Return (x, y) of the center of cell containing provided text 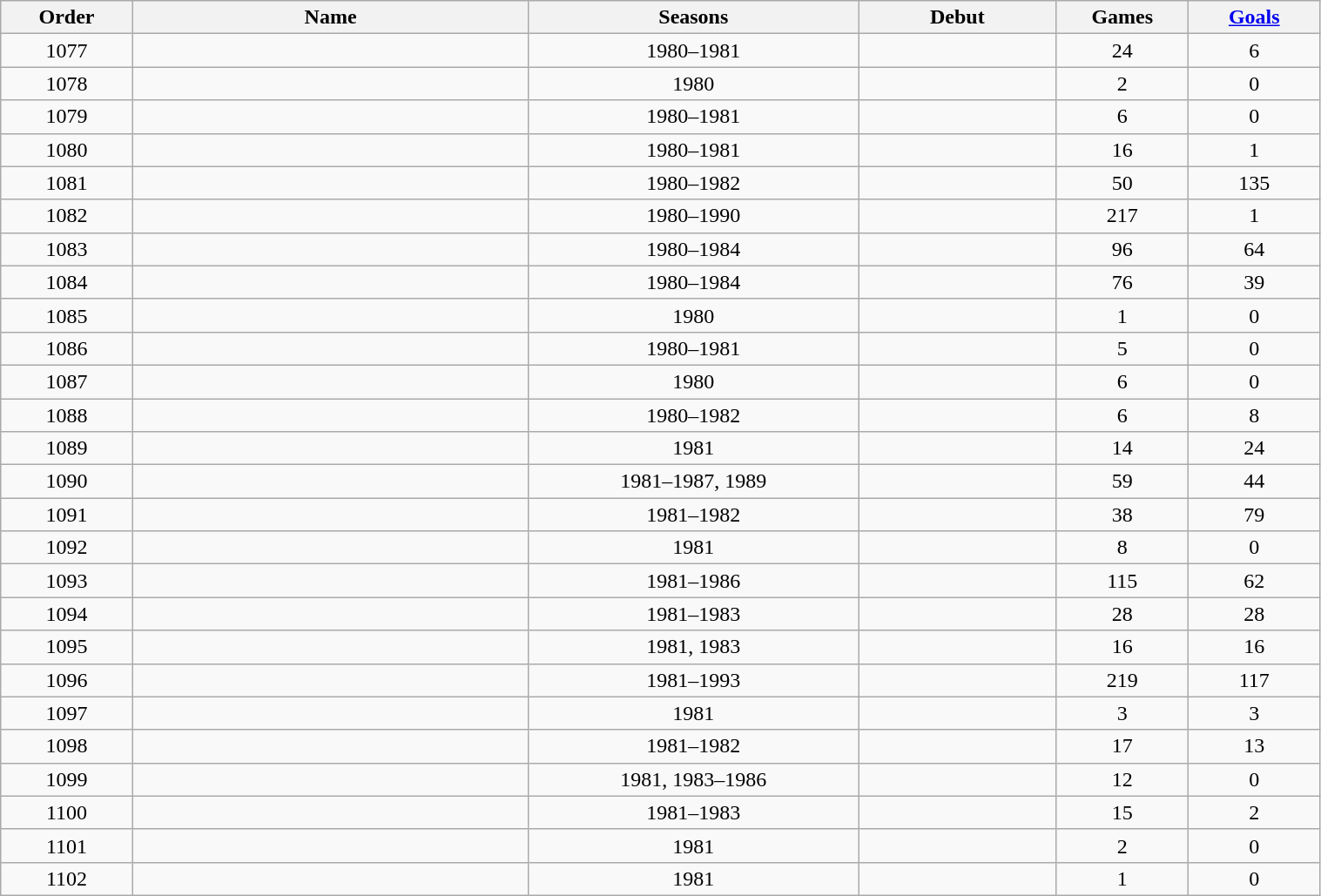
1098 (67, 746)
1102 (67, 879)
1083 (67, 249)
135 (1255, 183)
1081 (67, 183)
1981, 1983–1986 (693, 779)
1095 (67, 647)
Name (331, 17)
5 (1122, 348)
1100 (67, 812)
1980–1990 (693, 216)
115 (1122, 581)
1099 (67, 779)
1096 (67, 680)
76 (1122, 282)
1094 (67, 614)
Goals (1255, 17)
1090 (67, 482)
1097 (67, 713)
1981–1986 (693, 581)
219 (1122, 680)
1078 (67, 84)
1087 (67, 381)
12 (1122, 779)
96 (1122, 249)
1079 (67, 117)
Debut (958, 17)
1091 (67, 515)
Games (1122, 17)
1093 (67, 581)
62 (1255, 581)
1092 (67, 548)
79 (1255, 515)
1981, 1983 (693, 647)
38 (1122, 515)
1101 (67, 845)
117 (1255, 680)
50 (1122, 183)
1088 (67, 415)
15 (1122, 812)
17 (1122, 746)
1086 (67, 348)
1082 (67, 216)
1077 (67, 51)
13 (1255, 746)
Seasons (693, 17)
64 (1255, 249)
44 (1255, 482)
1084 (67, 282)
1981–1993 (693, 680)
217 (1122, 216)
Order (67, 17)
1080 (67, 150)
1089 (67, 448)
39 (1255, 282)
1981–1987, 1989 (693, 482)
1085 (67, 315)
14 (1122, 448)
59 (1122, 482)
